Return (X, Y) of the center of cell containing provided text 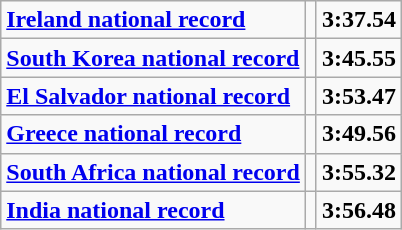
Ireland national record (154, 20)
3:45.55 (358, 58)
3:55.32 (358, 172)
3:37.54 (358, 20)
Greece national record (154, 134)
3:56.48 (358, 210)
India national record (154, 210)
3:49.56 (358, 134)
South Africa national record (154, 172)
South Korea national record (154, 58)
3:53.47 (358, 96)
El Salvador national record (154, 96)
